Detect which cell encompasses the target text, then output its [x, y] center coordinate. 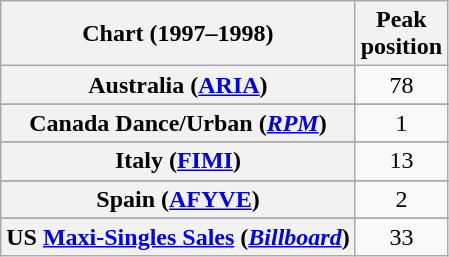
Spain (AFYVE) [178, 199]
1 [401, 123]
2 [401, 199]
Peakposition [401, 34]
13 [401, 161]
78 [401, 85]
Italy (FIMI) [178, 161]
Chart (1997–1998) [178, 34]
US Maxi-Singles Sales (Billboard) [178, 237]
33 [401, 237]
Canada Dance/Urban (RPM) [178, 123]
Australia (ARIA) [178, 85]
